Return the [X, Y] coordinate for the center point of the cell that contains the specified text.  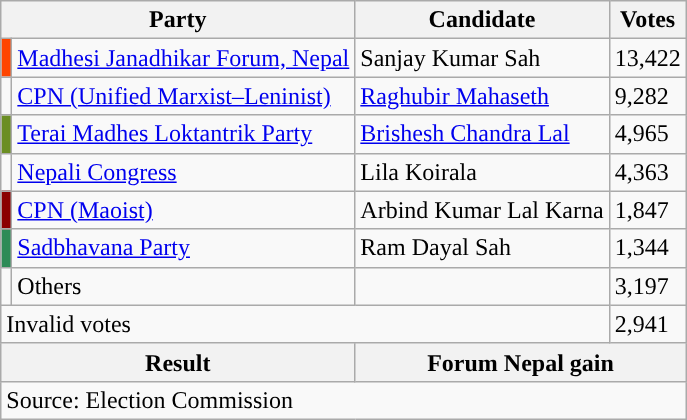
1,847 [648, 210]
Sadbhavana Party [184, 248]
Party [178, 20]
Candidate [482, 20]
Lila Koirala [482, 172]
Nepali Congress [184, 172]
Votes [648, 20]
9,282 [648, 96]
Ram Dayal Sah [482, 248]
CPN (Maoist) [184, 210]
Madhesi Janadhikar Forum, Nepal [184, 58]
Brishesh Chandra Lal [482, 134]
4,363 [648, 172]
Forum Nepal gain [520, 362]
13,422 [648, 58]
3,197 [648, 286]
Terai Madhes Loktantrik Party [184, 134]
Arbind Kumar Lal Karna [482, 210]
1,344 [648, 248]
Invalid votes [305, 324]
Sanjay Kumar Sah [482, 58]
CPN (Unified Marxist–Leninist) [184, 96]
Others [184, 286]
Raghubir Mahaseth [482, 96]
2,941 [648, 324]
Result [178, 362]
4,965 [648, 134]
Source: Election Commission [344, 400]
